Determine the [x, y] coordinate at the center of the cell enclosing the given text.  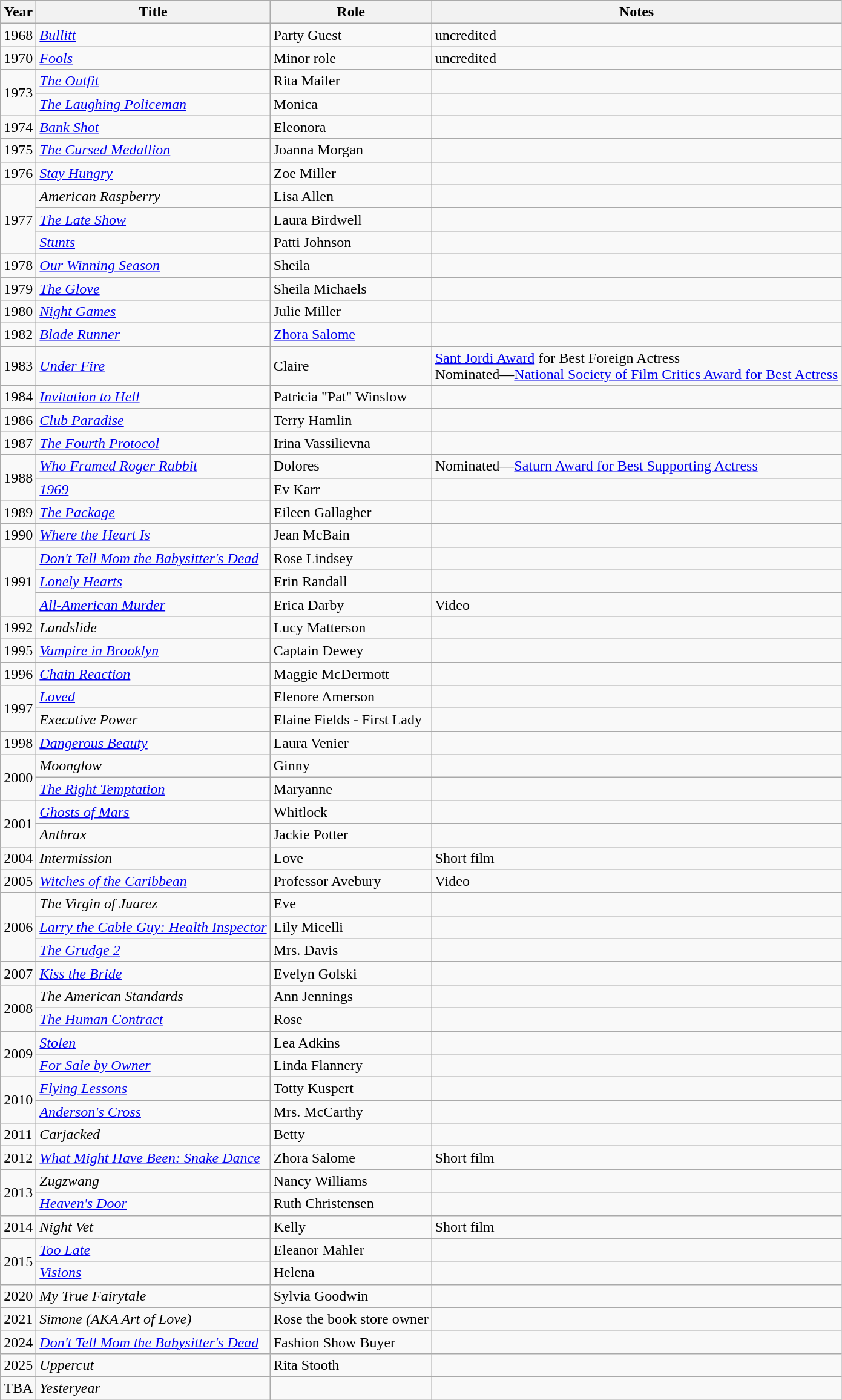
Carjacked [153, 1135]
2006 [18, 927]
1980 [18, 312]
1976 [18, 173]
1992 [18, 627]
Lisa Allen [351, 196]
Stolen [153, 1042]
Professor Avebury [351, 881]
Anthrax [153, 835]
The Package [153, 512]
1984 [18, 397]
The Glove [153, 289]
Erica Darby [351, 604]
1969 [153, 489]
Maggie McDermott [351, 674]
Night Vet [153, 1227]
Zugzwang [153, 1181]
1978 [18, 265]
1990 [18, 535]
Nominated—Saturn Award for Best Supporting Actress [637, 466]
Ev Karr [351, 489]
Sheila Michaels [351, 289]
Love [351, 858]
Rose Lindsey [351, 558]
The Human Contract [153, 1019]
Sylvia Goodwin [351, 1296]
Simone (AKA Art of Love) [153, 1319]
TBA [18, 1388]
1973 [18, 93]
Loved [153, 697]
Party Guest [351, 35]
2007 [18, 973]
Where the Heart Is [153, 535]
Mrs. Davis [351, 950]
1989 [18, 512]
2004 [18, 858]
All-American Murder [153, 604]
What Might Have Been: Snake Dance [153, 1158]
Betty [351, 1135]
Evelyn Golski [351, 973]
Title [153, 12]
Rose [351, 1019]
Maryanne [351, 789]
Notes [637, 12]
Helena [351, 1273]
2000 [18, 778]
1968 [18, 35]
The Right Temptation [153, 789]
American Raspberry [153, 196]
The Grudge 2 [153, 950]
Minor role [351, 58]
Flying Lessons [153, 1089]
Erin Randall [351, 581]
Ruth Christensen [351, 1204]
My True Fairytale [153, 1296]
Year [18, 12]
Role [351, 12]
Lonely Hearts [153, 581]
Eve [351, 904]
2001 [18, 824]
2011 [18, 1135]
Heaven's Door [153, 1204]
Elenore Amerson [351, 697]
Whitlock [351, 812]
Fools [153, 58]
1998 [18, 743]
Yesteryear [153, 1388]
Lea Adkins [351, 1042]
1991 [18, 581]
The Virgin of Juarez [153, 904]
1995 [18, 650]
The Cursed Medallion [153, 150]
1983 [18, 366]
Ghosts of Mars [153, 812]
Patti Johnson [351, 242]
Rose the book store owner [351, 1319]
1997 [18, 708]
Mrs. McCarthy [351, 1112]
Claire [351, 366]
The Laughing Policeman [153, 104]
1987 [18, 443]
The Late Show [153, 219]
2012 [18, 1158]
Monica [351, 104]
2008 [18, 1008]
Uppercut [153, 1365]
Zoe Miller [351, 173]
1975 [18, 150]
Eleonora [351, 127]
Blade Runner [153, 335]
Under Fire [153, 366]
1977 [18, 219]
2024 [18, 1342]
Our Winning Season [153, 265]
2020 [18, 1296]
Ann Jennings [351, 996]
1974 [18, 127]
Dangerous Beauty [153, 743]
1996 [18, 674]
Elaine Fields - First Lady [351, 720]
Terry Hamlin [351, 420]
The Outfit [153, 81]
Eleanor Mahler [351, 1250]
Chain Reaction [153, 674]
Linda Flannery [351, 1066]
Stunts [153, 242]
Julie Miller [351, 312]
2010 [18, 1100]
Bullitt [153, 35]
2021 [18, 1319]
Night Games [153, 312]
Lily Micelli [351, 927]
Sant Jordi Award for Best Foreign ActressNominated—National Society of Film Critics Award for Best Actress [637, 366]
Larry the Cable Guy: Health Inspector [153, 927]
1988 [18, 478]
Fashion Show Buyer [351, 1342]
Patricia "Pat" Winslow [351, 397]
2014 [18, 1227]
Jean McBain [351, 535]
2005 [18, 881]
2009 [18, 1054]
Too Late [153, 1250]
Invitation to Hell [153, 397]
Executive Power [153, 720]
Who Framed Roger Rabbit [153, 466]
1986 [18, 420]
Lucy Matterson [351, 627]
Anderson's Cross [153, 1112]
Joanna Morgan [351, 150]
Captain Dewey [351, 650]
The American Standards [153, 996]
Ginny [351, 766]
Rita Stooth [351, 1365]
Vampire in Brooklyn [153, 650]
2015 [18, 1261]
Visions [153, 1273]
Laura Venier [351, 743]
Irina Vassilievna [351, 443]
For Sale by Owner [153, 1066]
Totty Kuspert [351, 1089]
1982 [18, 335]
Landslide [153, 627]
Nancy Williams [351, 1181]
1970 [18, 58]
The Fourth Protocol [153, 443]
Kiss the Bride [153, 973]
2013 [18, 1192]
1979 [18, 289]
Rita Mailer [351, 81]
Stay Hungry [153, 173]
Bank Shot [153, 127]
Eileen Gallagher [351, 512]
Witches of the Caribbean [153, 881]
Club Paradise [153, 420]
Intermission [153, 858]
Sheila [351, 265]
2025 [18, 1365]
Dolores [351, 466]
Moonglow [153, 766]
Jackie Potter [351, 835]
Laura Birdwell [351, 219]
Kelly [351, 1227]
